Return [x, y] of the center of cell containing provided text 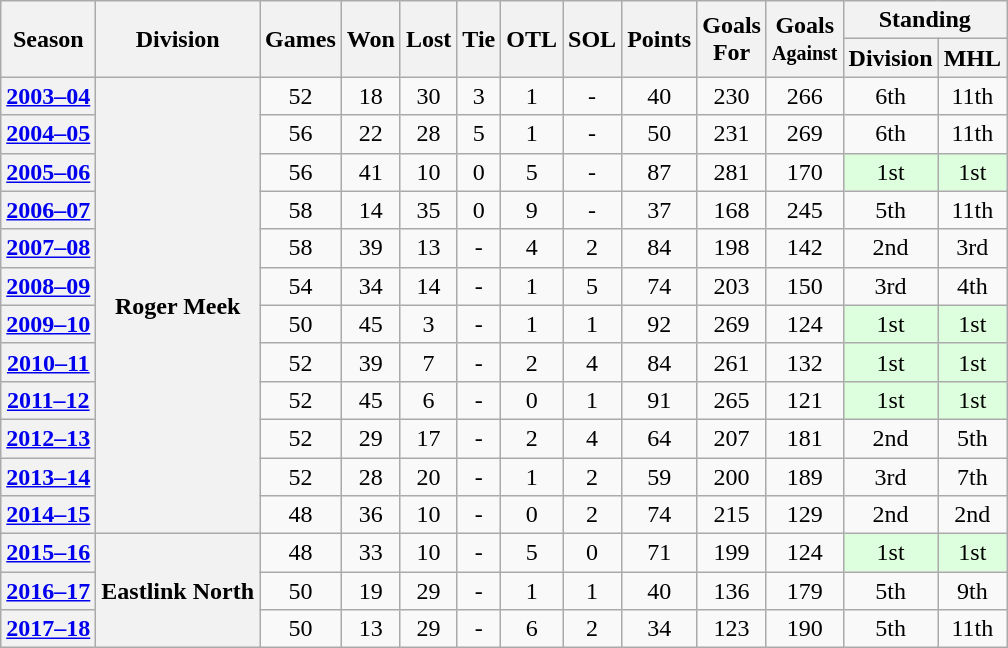
SOL [592, 39]
17 [428, 438]
41 [370, 172]
2005–06 [48, 172]
4th [972, 286]
200 [732, 477]
2003–04 [48, 96]
35 [428, 210]
2011–12 [48, 400]
261 [732, 362]
64 [660, 438]
168 [732, 210]
123 [732, 629]
2004–05 [48, 134]
33 [370, 553]
170 [804, 172]
2009–10 [48, 324]
2007–08 [48, 248]
36 [370, 515]
19 [370, 591]
245 [804, 210]
Standing [924, 20]
91 [660, 400]
150 [804, 286]
54 [301, 286]
2012–13 [48, 438]
22 [370, 134]
179 [804, 591]
198 [732, 248]
2017–18 [48, 629]
231 [732, 134]
136 [732, 591]
181 [804, 438]
203 [732, 286]
59 [660, 477]
92 [660, 324]
142 [804, 248]
Lost [428, 39]
Season [48, 39]
GoalsAgainst [804, 39]
37 [660, 210]
9 [532, 210]
Won [370, 39]
2015–16 [48, 553]
Eastlink North [178, 591]
7 [428, 362]
265 [732, 400]
18 [370, 96]
30 [428, 96]
230 [732, 96]
GoalsFor [732, 39]
132 [804, 362]
2006–07 [48, 210]
Roger Meek [178, 306]
189 [804, 477]
2008–09 [48, 286]
199 [732, 553]
71 [660, 553]
20 [428, 477]
9th [972, 591]
2010–11 [48, 362]
2013–14 [48, 477]
OTL [532, 39]
MHL [972, 58]
190 [804, 629]
Tie [479, 39]
207 [732, 438]
266 [804, 96]
215 [732, 515]
Points [660, 39]
281 [732, 172]
2016–17 [48, 591]
Games [301, 39]
121 [804, 400]
7th [972, 477]
129 [804, 515]
2014–15 [48, 515]
87 [660, 172]
